Output the [x, y] coordinate of the center of the cell containing the given text.  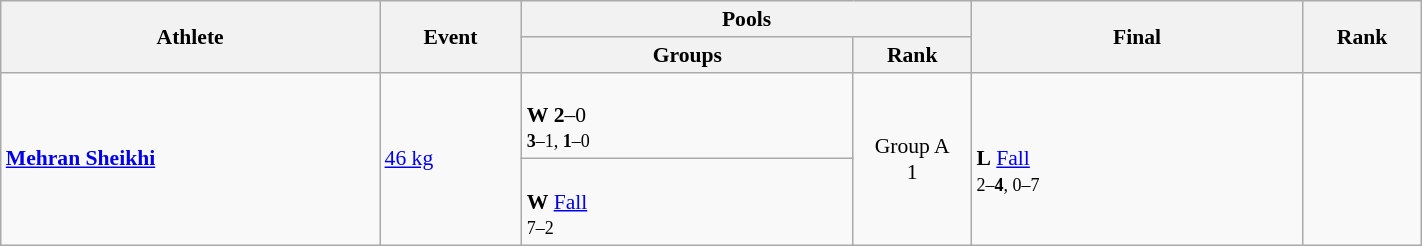
W 2–03–1, 1–0 [688, 116]
Groups [688, 55]
L Fall2–4, 0–7 [1136, 158]
W Fall7–2 [688, 202]
46 kg [451, 158]
Final [1136, 36]
Athlete [190, 36]
Mehran Sheikhi [190, 158]
Event [451, 36]
Group A1 [912, 158]
Pools [747, 19]
